Pinpoint the cell where the given text exists, returning its [x, y] midpoint coordinate. 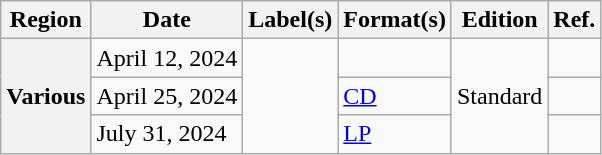
July 31, 2024 [167, 134]
Date [167, 20]
Label(s) [290, 20]
Standard [499, 96]
Edition [499, 20]
Region [46, 20]
April 12, 2024 [167, 58]
LP [395, 134]
April 25, 2024 [167, 96]
Format(s) [395, 20]
Various [46, 96]
Ref. [574, 20]
CD [395, 96]
